Find where the given text appears and provide that cell's center as (x, y) coordinate. 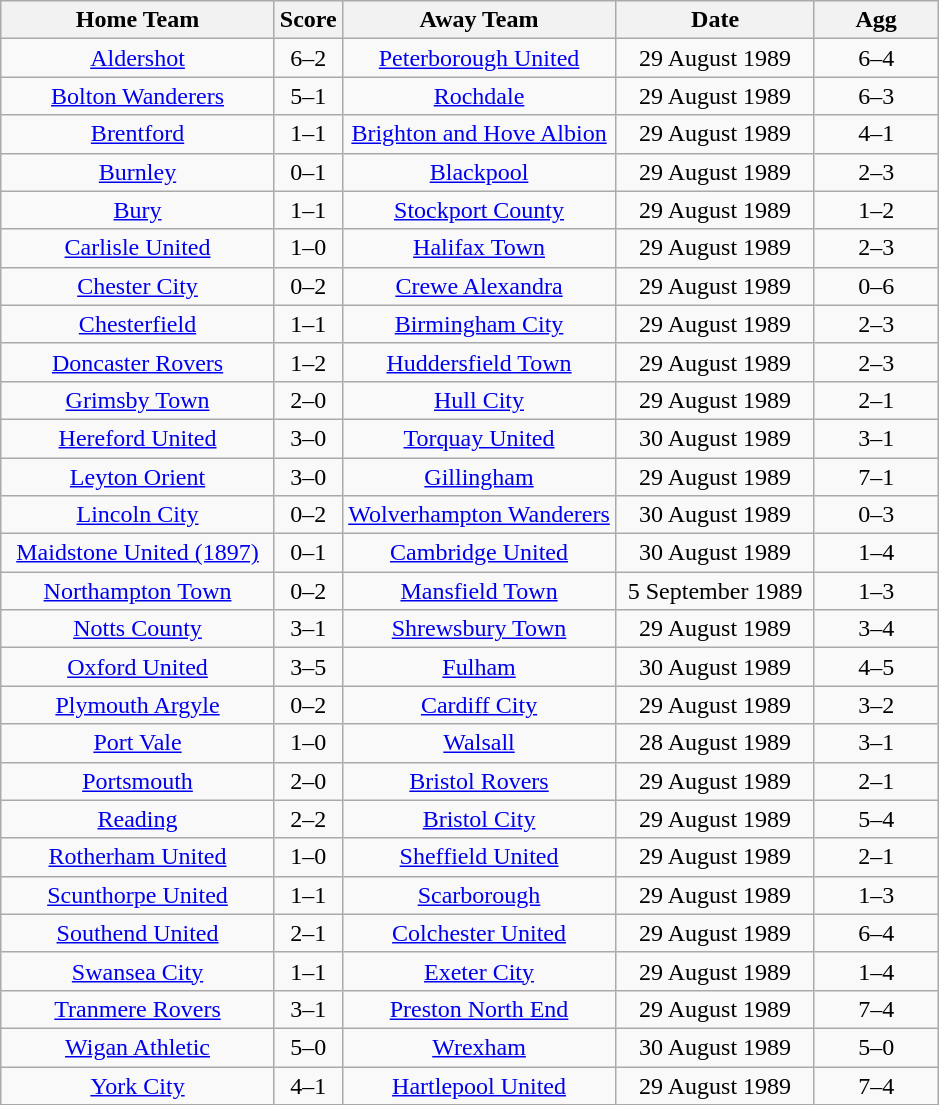
Birmingham City (479, 324)
3–5 (308, 667)
Aldershot (138, 58)
Carlisle United (138, 248)
5–1 (308, 96)
5–4 (876, 819)
Oxford United (138, 667)
Fulham (479, 667)
Wigan Athletic (138, 1047)
Exeter City (479, 971)
Southend United (138, 933)
Wrexham (479, 1047)
Home Team (138, 20)
2–2 (308, 819)
28 August 1989 (716, 743)
Wolverhampton Wanderers (479, 515)
Torquay United (479, 438)
Colchester United (479, 933)
0–6 (876, 286)
0–3 (876, 515)
Hull City (479, 400)
Gillingham (479, 477)
4–5 (876, 667)
Huddersfield Town (479, 362)
3–4 (876, 629)
Leyton Orient (138, 477)
Date (716, 20)
Sheffield United (479, 857)
Walsall (479, 743)
Agg (876, 20)
Swansea City (138, 971)
Maidstone United (1897) (138, 553)
Grimsby Town (138, 400)
Cardiff City (479, 705)
Shrewsbury Town (479, 629)
Rotherham United (138, 857)
Portsmouth (138, 781)
Cambridge United (479, 553)
Tranmere Rovers (138, 1009)
Peterborough United (479, 58)
Northampton Town (138, 591)
Bristol City (479, 819)
Brighton and Hove Albion (479, 134)
Stockport County (479, 210)
Burnley (138, 172)
Plymouth Argyle (138, 705)
Halifax Town (479, 248)
Reading (138, 819)
Bolton Wanderers (138, 96)
Scarborough (479, 895)
Hartlepool United (479, 1085)
Bristol Rovers (479, 781)
York City (138, 1085)
Brentford (138, 134)
Score (308, 20)
Doncaster Rovers (138, 362)
Chester City (138, 286)
Mansfield Town (479, 591)
6–2 (308, 58)
Bury (138, 210)
Preston North End (479, 1009)
3–2 (876, 705)
Scunthorpe United (138, 895)
Lincoln City (138, 515)
Away Team (479, 20)
5 September 1989 (716, 591)
Blackpool (479, 172)
7–1 (876, 477)
Crewe Alexandra (479, 286)
6–3 (876, 96)
Port Vale (138, 743)
Rochdale (479, 96)
Hereford United (138, 438)
Notts County (138, 629)
Chesterfield (138, 324)
